Scan for the cell matching the given text and deliver its [X, Y] coordinate at center. 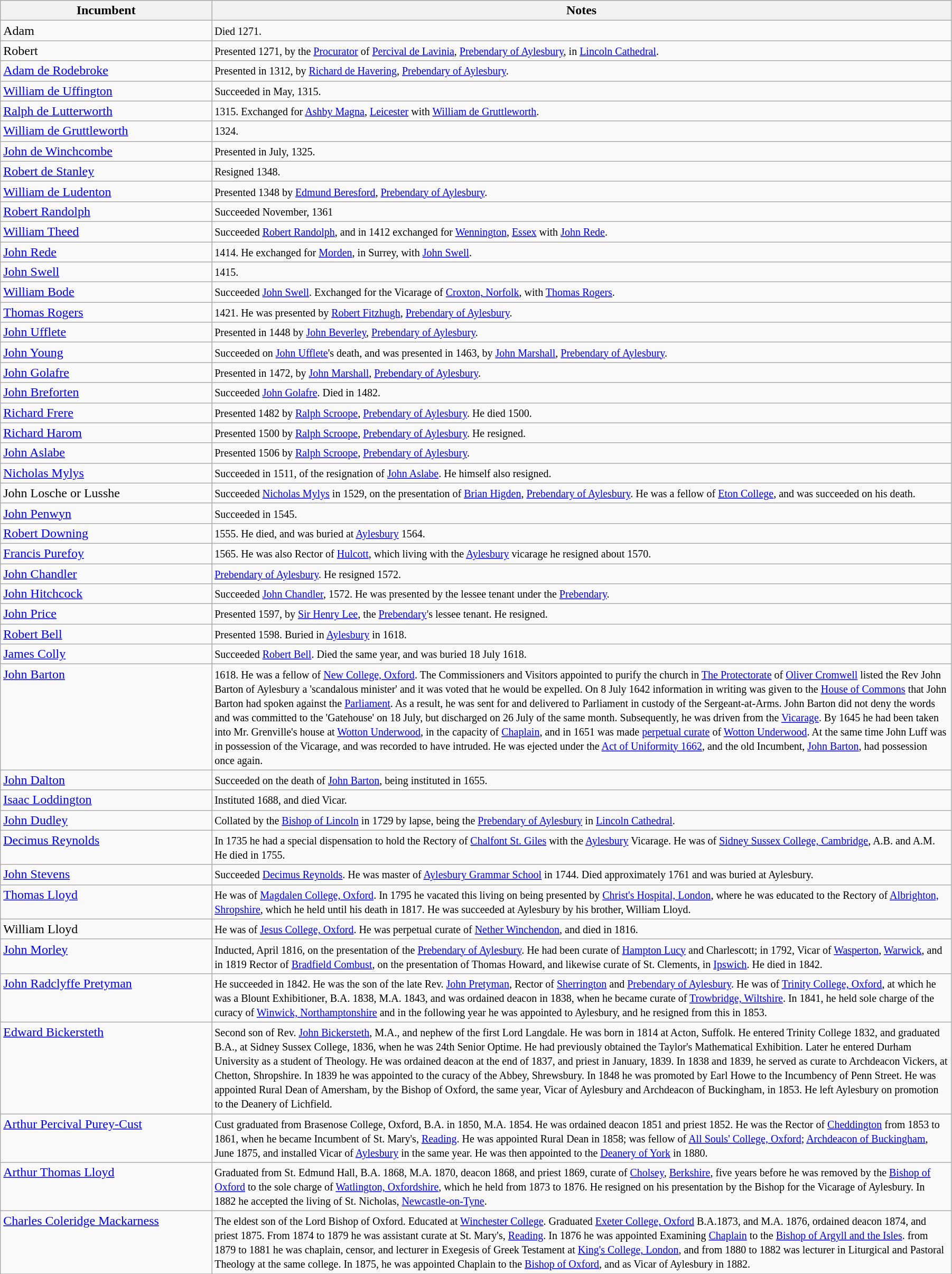
Francis Purefoy [106, 553]
Notes [582, 11]
1415. [582, 272]
Richard Harom [106, 433]
John Dudley [106, 820]
William de Gruttleworth [106, 131]
John Chandler [106, 573]
Robert [106, 51]
Presented 1598. Buried in Aylesbury in 1618. [582, 634]
John Barton [106, 717]
John Stevens [106, 875]
John Young [106, 352]
Presented in 1312, by Richard de Havering, Prebendary of Aylesbury. [582, 71]
Succeeded in 1511, of the resignation of John Aslabe. He himself also resigned. [582, 473]
Presented in 1472, by John Marshall, Prebendary of Aylesbury. [582, 373]
Presented 1348 by Edmund Beresford, Prebendary of Aylesbury. [582, 191]
Arthur Thomas Lloyd [106, 1187]
Collated by the Bishop of Lincoln in 1729 by lapse, being the Prebendary of Aylesbury in Lincoln Cathedral. [582, 820]
1421. He was presented by Robert Fitzhugh, Prebendary of Aylesbury. [582, 312]
Edward Bickersteth [106, 1067]
Adam [106, 31]
1324. [582, 131]
John Penwyn [106, 513]
Thomas Rogers [106, 312]
Robert Bell [106, 634]
Robert Downing [106, 533]
John Radclyffe Pretyman [106, 998]
Died 1271. [582, 31]
John Dalton [106, 780]
Resigned 1348. [582, 171]
Succeeded John Swell. Exchanged for the Vicarage of Croxton, Norfolk, with Thomas Rogers. [582, 292]
Charles Coleridge Mackarness [106, 1243]
Richard Frere [106, 413]
Presented 1597, by Sir Henry Lee, the Prebendary's lessee tenant. He resigned. [582, 614]
John Losche or Lusshe [106, 493]
1315. Exchanged for Ashby Magna, Leicester with William de Gruttleworth. [582, 111]
Presented 1506 by Ralph Scroope, Prebendary of Aylesbury. [582, 453]
1565. He was also Rector of Hulcott, which living with the Aylesbury vicarage he resigned about 1570. [582, 553]
Succeeded November, 1361 [582, 211]
James Colly [106, 654]
John Rede [106, 252]
Instituted 1688, and died Vicar. [582, 800]
Succeeded in May, 1315. [582, 91]
Presented 1271, by the Procurator of Percival de Lavinia, Prebendary of Aylesbury, in Lincoln Cathedral. [582, 51]
John Price [106, 614]
1414. He exchanged for Morden, in Surrey, with John Swell. [582, 252]
Decimus Reynolds [106, 848]
Arthur Percival Purey-Cust [106, 1138]
Ralph de Lutterworth [106, 111]
He was of Jesus College, Oxford. He was perpetual curate of Nether Winchendon, and died in 1816. [582, 929]
Isaac Loddington [106, 800]
Succeeded Decimus Reynolds. He was master of Aylesbury Grammar School in 1744. Died approximately 1761 and was buried at Aylesbury. [582, 875]
William de Uffington [106, 91]
1555. He died, and was buried at Aylesbury 1564. [582, 533]
Adam de Rodebroke [106, 71]
Succeeded John Golafre. Died in 1482. [582, 393]
John Hitchcock [106, 594]
Succeeded Robert Randolph, and in 1412 exchanged for Wennington, Essex with John Rede. [582, 231]
Presented 1482 by Ralph Scroope, Prebendary of Aylesbury. He died 1500. [582, 413]
Robert de Stanley [106, 171]
Succeeded on the death of John Barton, being instituted in 1655. [582, 780]
William Theed [106, 231]
Succeeded Robert Bell. Died the same year, and was buried 18 July 1618. [582, 654]
Thomas Lloyd [106, 901]
William Bode [106, 292]
John Swell [106, 272]
Nicholas Mylys [106, 473]
John Aslabe [106, 453]
John Morley [106, 956]
William Lloyd [106, 929]
Succeeded in 1545. [582, 513]
Incumbent [106, 11]
John de Winchcombe [106, 151]
William de Ludenton [106, 191]
Presented in July, 1325. [582, 151]
Robert Randolph [106, 211]
Succeeded on John Ufflete's death, and was presented in 1463, by John Marshall, Prebendary of Aylesbury. [582, 352]
Presented in 1448 by John Beverley, Prebendary of Aylesbury. [582, 332]
John Ufflete [106, 332]
Prebendary of Aylesbury. He resigned 1572. [582, 573]
Presented 1500 by Ralph Scroope, Prebendary of Aylesbury. He resigned. [582, 433]
John Breforten [106, 393]
John Golafre [106, 373]
Succeeded John Chandler, 1572. He was presented by the lessee tenant under the Prebendary. [582, 594]
